Capture the cell that displays the provided text and extract its [X, Y] central coordinate. 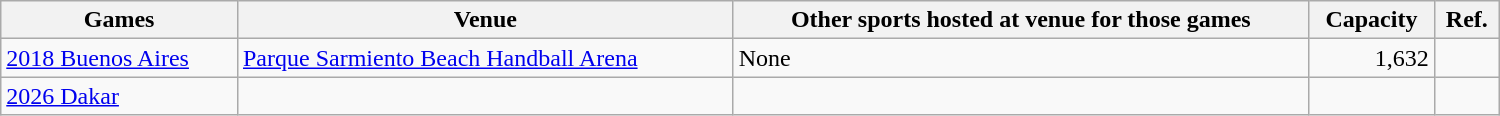
None [1020, 58]
Games [120, 20]
Parque Sarmiento Beach Handball Arena [485, 58]
2026 Dakar [120, 96]
2018 Buenos Aires [120, 58]
1,632 [1371, 58]
Capacity [1371, 20]
Other sports hosted at venue for those games [1020, 20]
Ref. [1466, 20]
Venue [485, 20]
